Determine the (X, Y) coordinate at the center of the cell enclosing the given text.  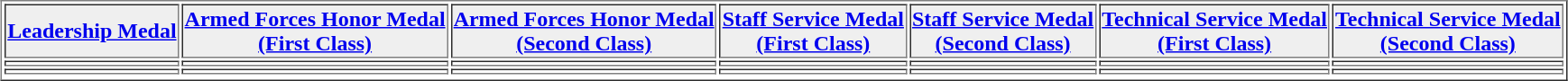
Staff Service Medal(Second Class) (1003, 31)
Armed Forces Honor Medal(First Class) (316, 31)
Technical Service Medal(Second Class) (1448, 31)
Technical Service Medal(First Class) (1214, 31)
Armed Forces Honor Medal(Second Class) (585, 31)
Leadership Medal (92, 31)
Staff Service Medal(First Class) (814, 31)
